From the cell containing the given text, extract its center point as [x, y] coordinate. 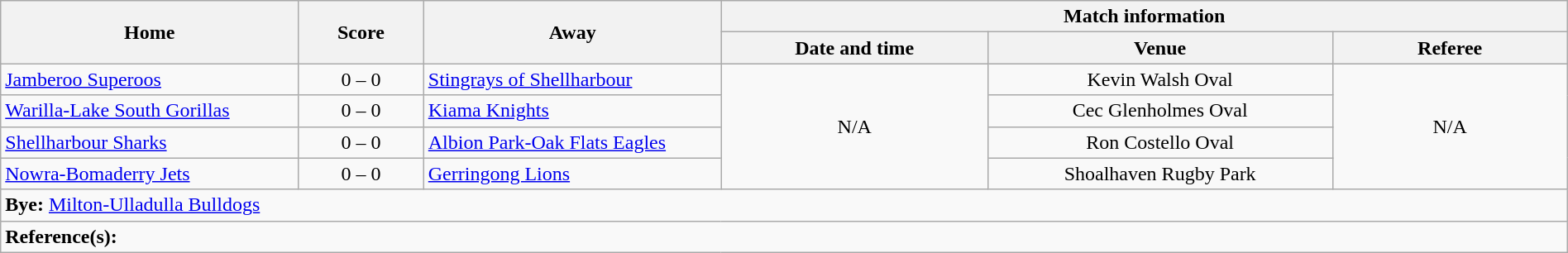
Ron Costello Oval [1159, 142]
Shoalhaven Rugby Park [1159, 174]
Jamberoo Superoos [150, 79]
Score [361, 32]
Cec Glenholmes Oval [1159, 111]
Venue [1159, 48]
Shellharbour Sharks [150, 142]
Date and time [854, 48]
Kevin Walsh Oval [1159, 79]
Match information [1145, 17]
Reference(s): [784, 236]
Albion Park-Oak Flats Eagles [572, 142]
Stingrays of Shellharbour [572, 79]
Bye: Milton-Ulladulla Bulldogs [784, 205]
Away [572, 32]
Home [150, 32]
Kiama Knights [572, 111]
Warilla-Lake South Gorillas [150, 111]
Referee [1450, 48]
Gerringong Lions [572, 174]
Nowra-Bomaderry Jets [150, 174]
